Scan for the cell matching the given text and deliver its [x, y] coordinate at center. 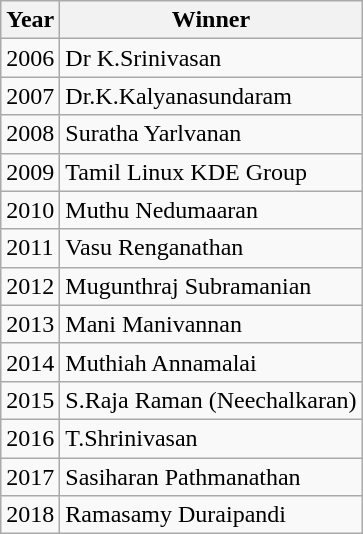
2011 [30, 248]
2007 [30, 96]
2016 [30, 438]
Dr K.Srinivasan [211, 58]
Mani Manivannan [211, 324]
2009 [30, 172]
2017 [30, 477]
2015 [30, 400]
2014 [30, 362]
Year [30, 20]
T.Shrinivasan [211, 438]
S.Raja Raman (Neechalkaran) [211, 400]
Mugunthraj Subramanian [211, 286]
Tamil Linux KDE Group [211, 172]
Muthu Nedumaaran [211, 210]
2010 [30, 210]
Winner [211, 20]
Suratha Yarlvanan [211, 134]
2006 [30, 58]
Vasu Renganathan [211, 248]
Muthiah Annamalai [211, 362]
2018 [30, 515]
Dr.K.Kalyanasundaram [211, 96]
Ramasamy Duraipandi [211, 515]
2013 [30, 324]
2008 [30, 134]
2012 [30, 286]
Sasiharan Pathmanathan [211, 477]
